Find where the given text appears and provide that cell's center as [X, Y] coordinate. 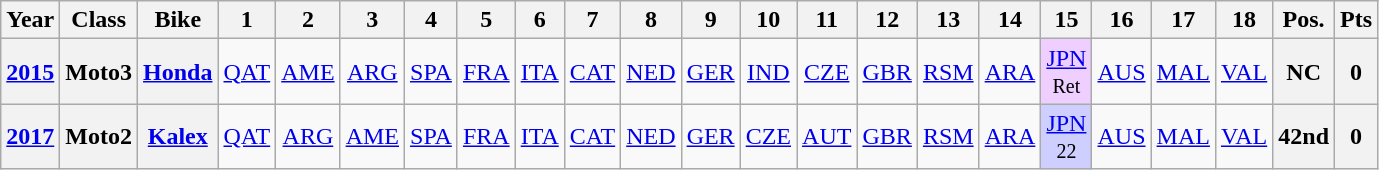
12 [887, 20]
16 [1122, 20]
4 [432, 20]
Pts [1356, 20]
18 [1244, 20]
42nd [1304, 136]
Honda [178, 72]
3 [372, 20]
13 [948, 20]
9 [710, 20]
IND [768, 72]
6 [540, 20]
11 [827, 20]
14 [1010, 20]
8 [651, 20]
Kalex [178, 136]
AUT [827, 136]
JPN22 [1066, 136]
17 [1183, 20]
15 [1066, 20]
NC [1304, 72]
10 [768, 20]
2017 [30, 136]
5 [486, 20]
Pos. [1304, 20]
Year [30, 20]
Moto2 [99, 136]
7 [592, 20]
Moto3 [99, 72]
Class [99, 20]
1 [247, 20]
Bike [178, 20]
JPNRet [1066, 72]
2015 [30, 72]
2 [308, 20]
